Output the (x, y) coordinate of the center of the cell containing the given text.  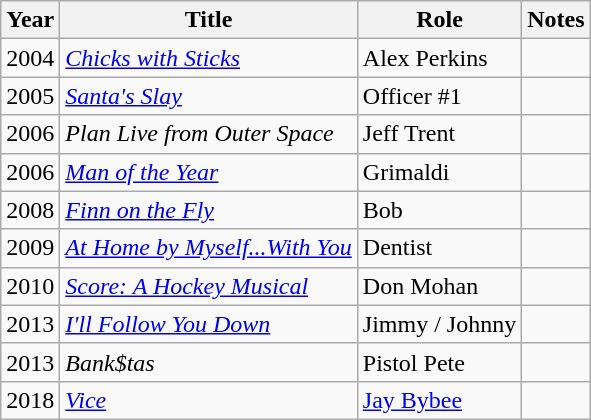
Score: A Hockey Musical (208, 286)
2010 (30, 286)
Finn on the Fly (208, 210)
Jay Bybee (439, 400)
Santa's Slay (208, 96)
2009 (30, 248)
2008 (30, 210)
At Home by Myself...With You (208, 248)
Jimmy / Johnny (439, 324)
2018 (30, 400)
2005 (30, 96)
Dentist (439, 248)
I'll Follow You Down (208, 324)
Chicks with Sticks (208, 58)
Alex Perkins (439, 58)
Pistol Pete (439, 362)
Jeff Trent (439, 134)
Don Mohan (439, 286)
Plan Live from Outer Space (208, 134)
Notes (556, 20)
Role (439, 20)
Vice (208, 400)
Bob (439, 210)
Year (30, 20)
Bank$tas (208, 362)
2004 (30, 58)
Grimaldi (439, 172)
Title (208, 20)
Man of the Year (208, 172)
Officer #1 (439, 96)
